Capture the cell that displays the provided text and extract its (X, Y) central coordinate. 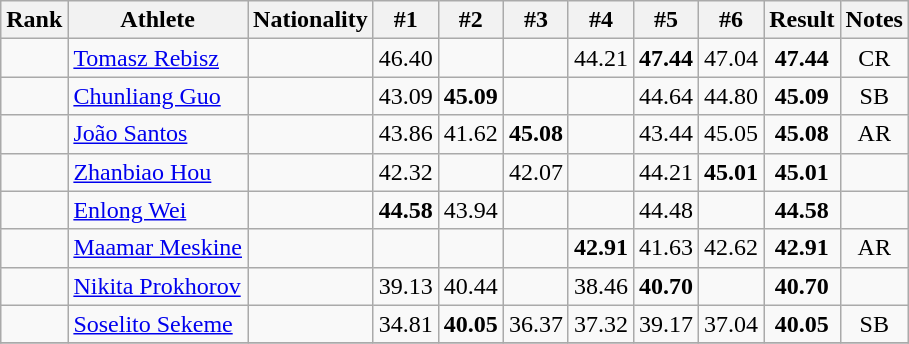
Enlong Wei (158, 210)
Maamar Meskine (158, 248)
Rank (34, 20)
40.44 (470, 286)
#1 (406, 20)
#5 (666, 20)
#6 (732, 20)
43.86 (406, 134)
44.80 (732, 96)
41.63 (666, 248)
46.40 (406, 58)
38.46 (600, 286)
43.94 (470, 210)
Tomasz Rebisz (158, 58)
34.81 (406, 324)
#3 (536, 20)
39.13 (406, 286)
Result (802, 20)
Nationality (311, 20)
36.37 (536, 324)
Notes (874, 20)
Chunliang Guo (158, 96)
47.04 (732, 58)
42.07 (536, 172)
João Santos (158, 134)
42.32 (406, 172)
#2 (470, 20)
39.17 (666, 324)
Nikita Prokhorov (158, 286)
44.48 (666, 210)
37.32 (600, 324)
43.09 (406, 96)
#4 (600, 20)
CR (874, 58)
44.64 (666, 96)
Zhanbiao Hou (158, 172)
43.44 (666, 134)
Soselito Sekeme (158, 324)
Athlete (158, 20)
37.04 (732, 324)
42.62 (732, 248)
41.62 (470, 134)
45.05 (732, 134)
